Return the (X, Y) coordinate for the center point of the cell that contains the specified text.  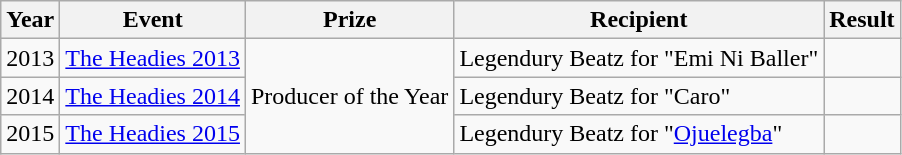
The Headies 2013 (153, 58)
Year (30, 20)
Legendury Beatz for "Emi Ni Baller" (639, 58)
2014 (30, 96)
Producer of the Year (349, 96)
Legendury Beatz for "Caro" (639, 96)
The Headies 2015 (153, 134)
2013 (30, 58)
Prize (349, 20)
Event (153, 20)
Recipient (639, 20)
The Headies 2014 (153, 96)
2015 (30, 134)
Result (862, 20)
Legendury Beatz for "Ojuelegba" (639, 134)
